For the text-containing cell, return its midpoint in [x, y] coordinate format. 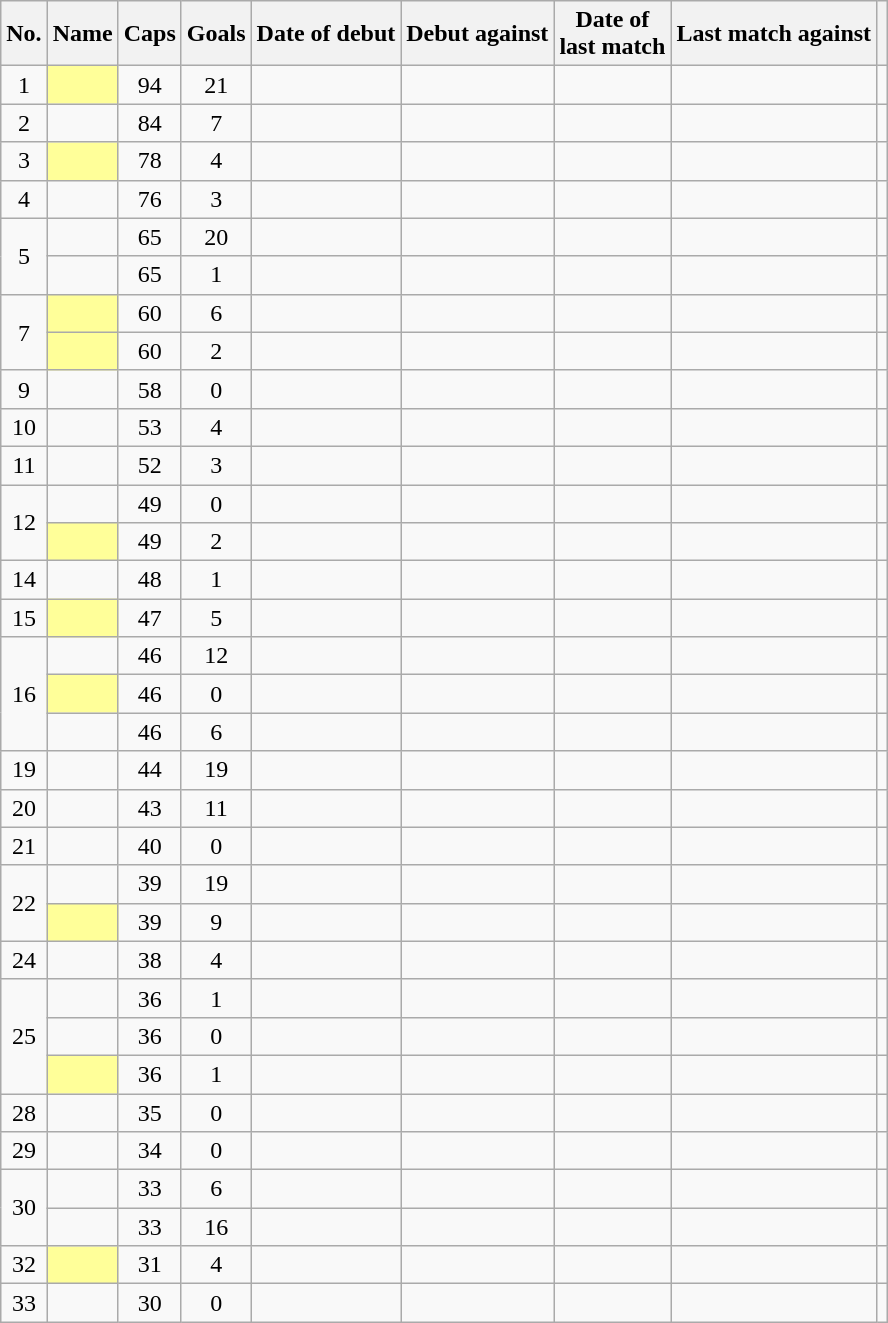
15 [24, 618]
53 [150, 427]
Date oflast match [612, 34]
48 [150, 580]
24 [24, 960]
32 [24, 1265]
Last match against [774, 34]
14 [24, 580]
52 [150, 465]
31 [150, 1265]
94 [150, 85]
Name [82, 34]
Date of debut [326, 34]
29 [24, 1151]
Goals [216, 34]
58 [150, 389]
76 [150, 199]
40 [150, 846]
43 [150, 808]
No. [24, 34]
44 [150, 770]
Caps [150, 34]
34 [150, 1151]
84 [150, 123]
22 [24, 903]
10 [24, 427]
28 [24, 1113]
25 [24, 1036]
Debut against [478, 34]
47 [150, 618]
78 [150, 161]
38 [150, 960]
35 [150, 1113]
